From the cell containing the given text, extract its center point as [X, Y] coordinate. 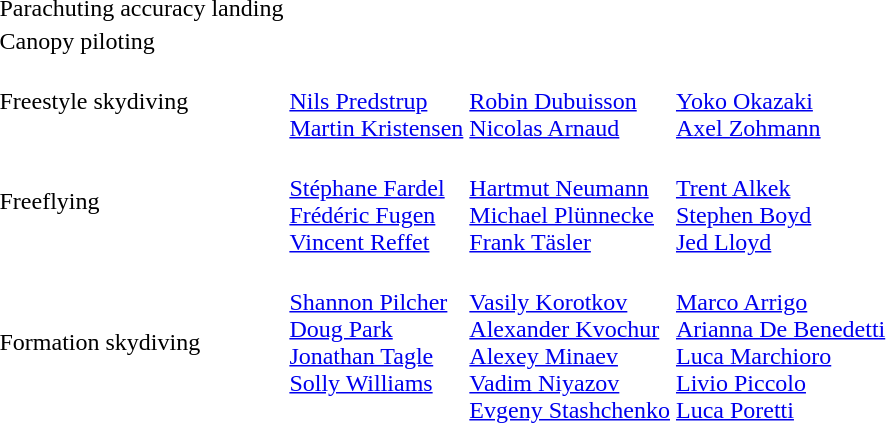
Yoko OkazakiAxel Zohmann [780, 101]
Stéphane FardelFrédéric FugenVincent Reffet [376, 202]
Trent AlkekStephen BoydJed Lloyd [780, 202]
Hartmut NeumannMichael PlünneckeFrank Täsler [570, 202]
Nils PredstrupMartin Kristensen [376, 101]
Robin DubuissonNicolas Arnaud [570, 101]
